Identify which cell holds the provided text, then report its (x, y) central coordinate. 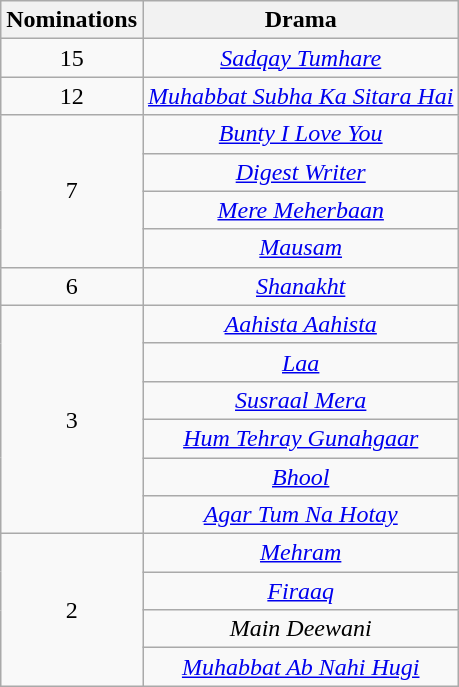
Aahista Aahista (300, 324)
7 (72, 191)
Muhabbat Ab Nahi Hugi (300, 667)
2 (72, 610)
Hum Tehray Gunahgaar (300, 438)
Main Deewani (300, 629)
12 (72, 96)
Sadqay Tumhare (300, 58)
Laa (300, 362)
Firaaq (300, 591)
3 (72, 419)
Mausam (300, 248)
Digest Writer (300, 172)
Nominations (72, 20)
Bhool (300, 477)
Agar Tum Na Hotay (300, 515)
Muhabbat Subha Ka Sitara Hai (300, 96)
6 (72, 286)
Susraal Mera (300, 400)
Shanakht (300, 286)
Mehram (300, 553)
Mere Meherbaan (300, 210)
Bunty I Love You (300, 134)
15 (72, 58)
Drama (300, 20)
